Find where the given text appears and provide that cell's center as (X, Y) coordinate. 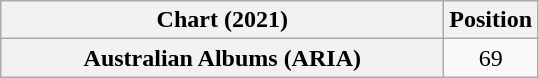
69 (491, 58)
Australian Albums (ARIA) (222, 58)
Chart (2021) (222, 20)
Position (491, 20)
